For the text-containing cell, return its midpoint in [x, y] coordinate format. 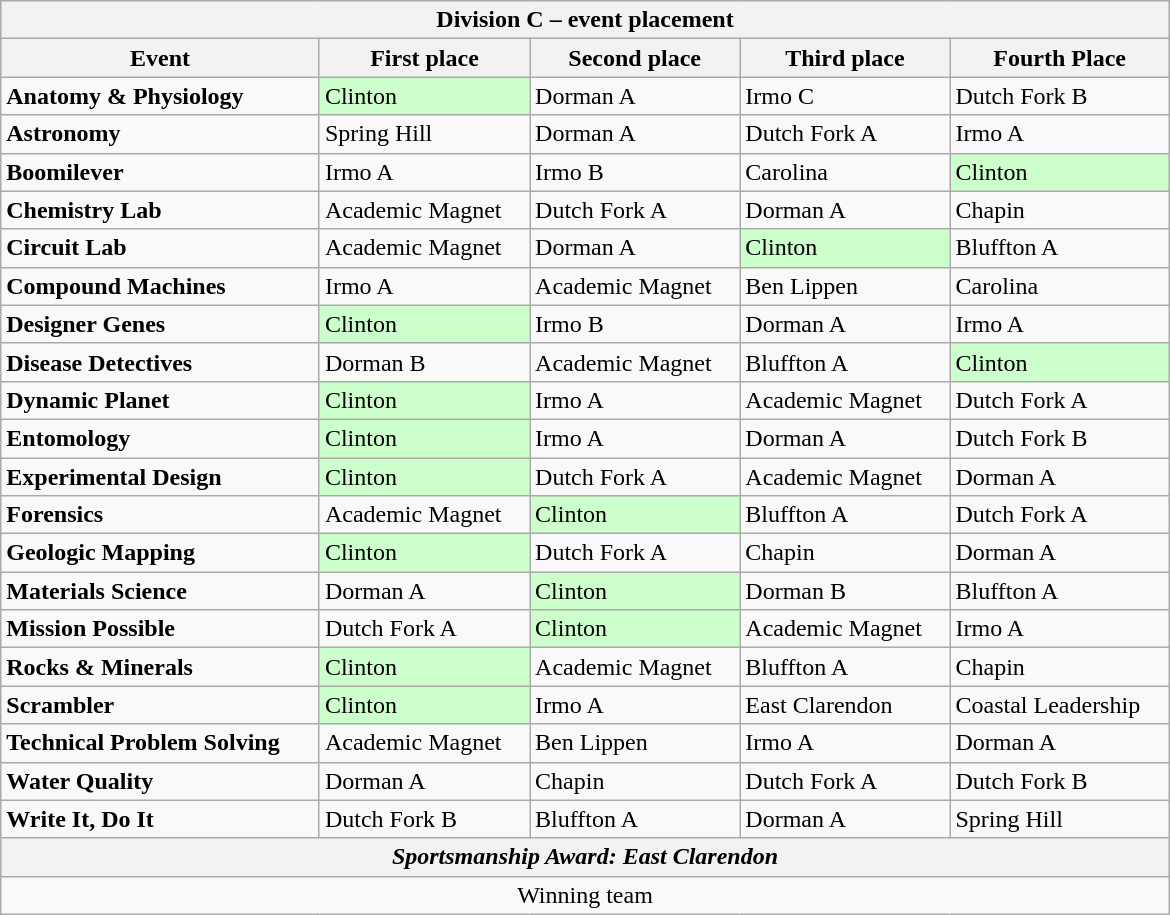
Anatomy & Physiology [160, 96]
Technical Problem Solving [160, 743]
Sportsmanship Award: East Clarendon [585, 857]
Winning team [585, 895]
Coastal Leadership [1060, 705]
Division C – event placement [585, 20]
First place [424, 58]
Scrambler [160, 705]
Boomilever [160, 172]
Second place [635, 58]
Irmo C [845, 96]
Rocks & Minerals [160, 667]
Designer Genes [160, 324]
Astronomy [160, 134]
Forensics [160, 515]
Write It, Do It [160, 819]
Disease Detectives [160, 362]
Geologic Mapping [160, 553]
Compound Machines [160, 286]
Fourth Place [1060, 58]
Mission Possible [160, 629]
Chemistry Lab [160, 210]
Third place [845, 58]
Water Quality [160, 781]
Event [160, 58]
Experimental Design [160, 477]
Dynamic Planet [160, 400]
East Clarendon [845, 705]
Entomology [160, 438]
Circuit Lab [160, 248]
Materials Science [160, 591]
